Scan for the cell matching the given text and deliver its (X, Y) coordinate at center. 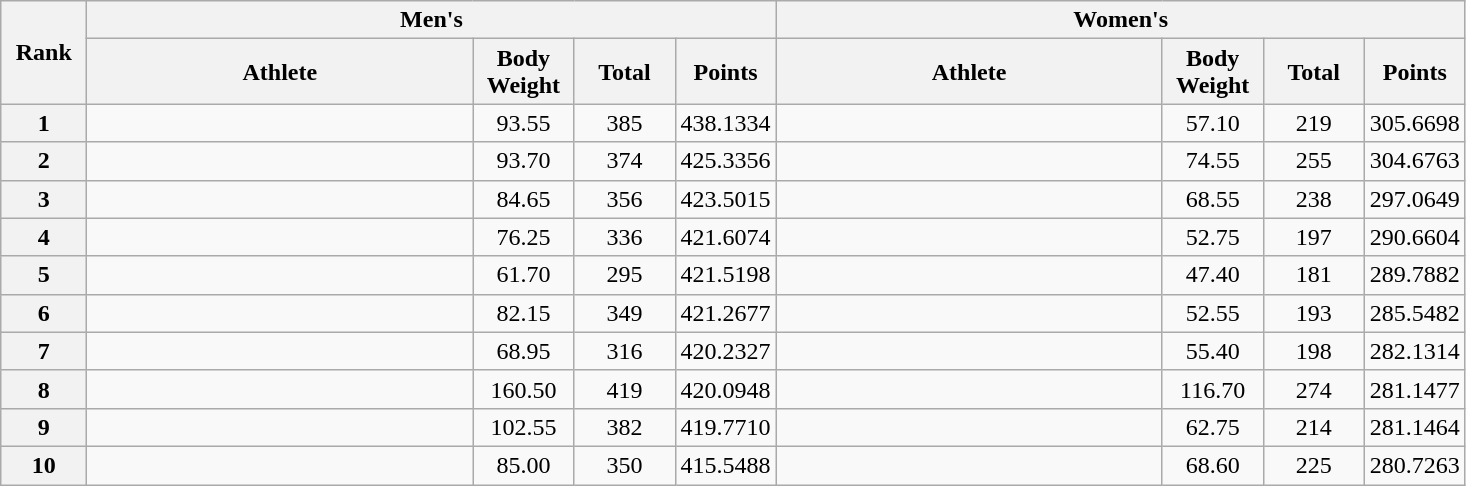
425.3356 (726, 161)
Men's (432, 20)
289.7882 (1414, 275)
68.60 (1212, 465)
297.0649 (1414, 199)
197 (1314, 237)
55.40 (1212, 351)
74.55 (1212, 161)
419 (624, 389)
52.55 (1212, 313)
181 (1314, 275)
225 (1314, 465)
198 (1314, 351)
93.55 (524, 123)
1 (44, 123)
6 (44, 313)
421.2677 (726, 313)
350 (624, 465)
356 (624, 199)
193 (1314, 313)
52.75 (1212, 237)
316 (624, 351)
7 (44, 351)
349 (624, 313)
274 (1314, 389)
8 (44, 389)
438.1334 (726, 123)
2 (44, 161)
282.1314 (1414, 351)
285.5482 (1414, 313)
281.1464 (1414, 427)
85.00 (524, 465)
385 (624, 123)
9 (44, 427)
281.1477 (1414, 389)
415.5488 (726, 465)
57.10 (1212, 123)
214 (1314, 427)
382 (624, 427)
5 (44, 275)
421.5198 (726, 275)
295 (624, 275)
280.7263 (1414, 465)
160.50 (524, 389)
219 (1314, 123)
68.95 (524, 351)
116.70 (1212, 389)
68.55 (1212, 199)
76.25 (524, 237)
420.0948 (726, 389)
420.2327 (726, 351)
304.6763 (1414, 161)
419.7710 (726, 427)
Women's (1120, 20)
84.65 (524, 199)
255 (1314, 161)
62.75 (1212, 427)
423.5015 (726, 199)
3 (44, 199)
47.40 (1212, 275)
238 (1314, 199)
4 (44, 237)
336 (624, 237)
102.55 (524, 427)
Rank (44, 52)
305.6698 (1414, 123)
421.6074 (726, 237)
290.6604 (1414, 237)
93.70 (524, 161)
61.70 (524, 275)
374 (624, 161)
10 (44, 465)
82.15 (524, 313)
